Pinpoint the cell where the given text exists, returning its [X, Y] midpoint coordinate. 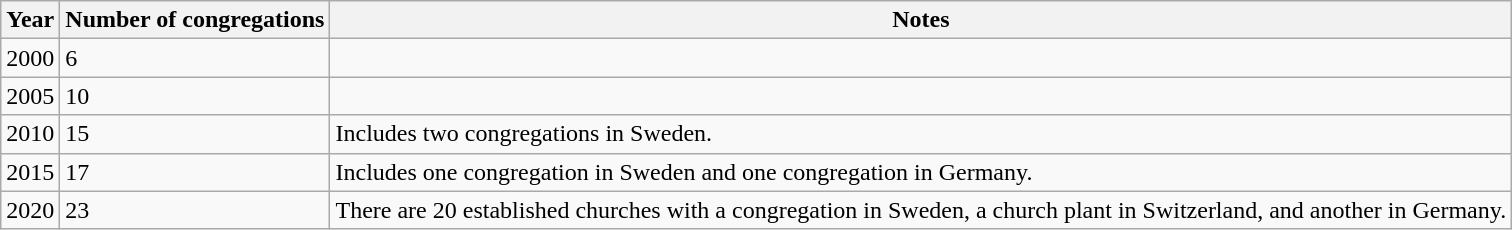
Includes one congregation in Sweden and one congregation in Germany. [921, 172]
2010 [30, 134]
10 [195, 96]
Notes [921, 20]
23 [195, 210]
Year [30, 20]
2015 [30, 172]
6 [195, 58]
2020 [30, 210]
Number of congregations [195, 20]
2000 [30, 58]
15 [195, 134]
Includes two congregations in Sweden. [921, 134]
There are 20 established churches with a congregation in Sweden, a church plant in Switzerland, and another in Germany. [921, 210]
2005 [30, 96]
17 [195, 172]
